Return (X, Y) of the center of cell containing provided text 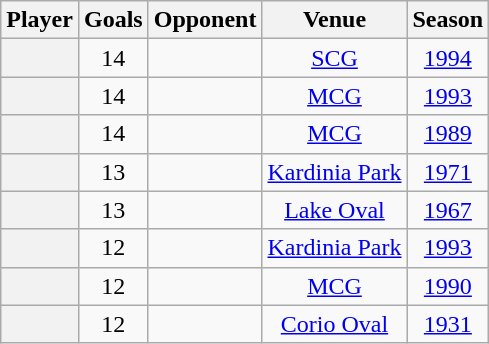
1971 (448, 172)
Corio Oval (334, 324)
SCG (334, 58)
1931 (448, 324)
1994 (448, 58)
Lake Oval (334, 210)
Goals (113, 20)
1967 (448, 210)
1989 (448, 134)
Venue (334, 20)
Player (40, 20)
1990 (448, 286)
Opponent (205, 20)
Season (448, 20)
